Determine the (X, Y) coordinate at the center of the cell enclosing the given text.  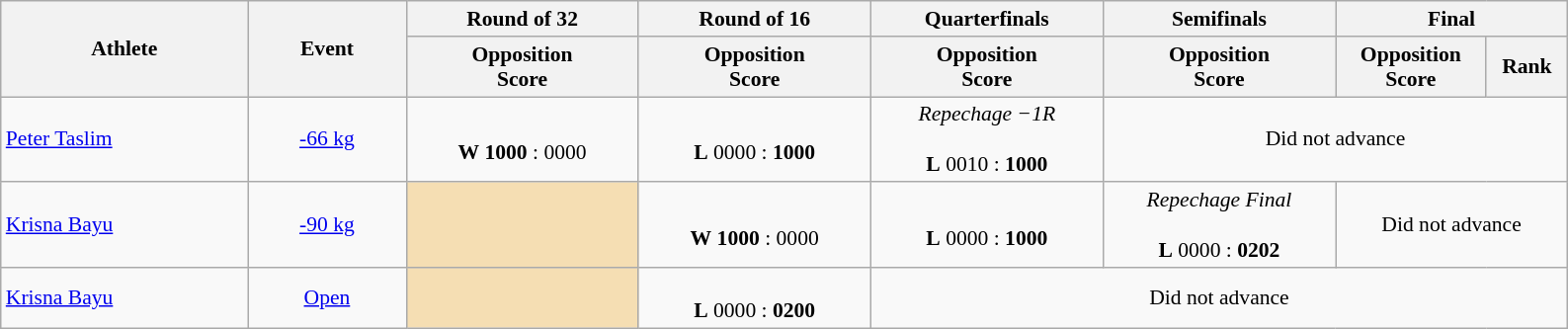
Round of 32 (522, 19)
-90 kg (327, 225)
Repechage Final L 0000 : 0202 (1219, 225)
Peter Taslim (124, 140)
Event (327, 49)
Open (327, 298)
-66 kg (327, 140)
Quarterfinals (986, 19)
Rank (1527, 67)
Athlete (124, 49)
Repechage −1R L 0010 : 1000 (986, 140)
Final (1452, 19)
L 0000 : 0200 (755, 298)
Semifinals (1219, 19)
Round of 16 (755, 19)
